For the text-containing cell, return its midpoint in [x, y] coordinate format. 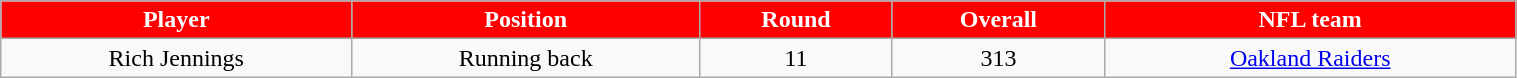
Round [796, 20]
NFL team [1310, 20]
Oakland Raiders [1310, 58]
Overall [998, 20]
Player [176, 20]
11 [796, 58]
Rich Jennings [176, 58]
Running back [526, 58]
313 [998, 58]
Position [526, 20]
